Output the [x, y] coordinate of the center of the cell containing the given text.  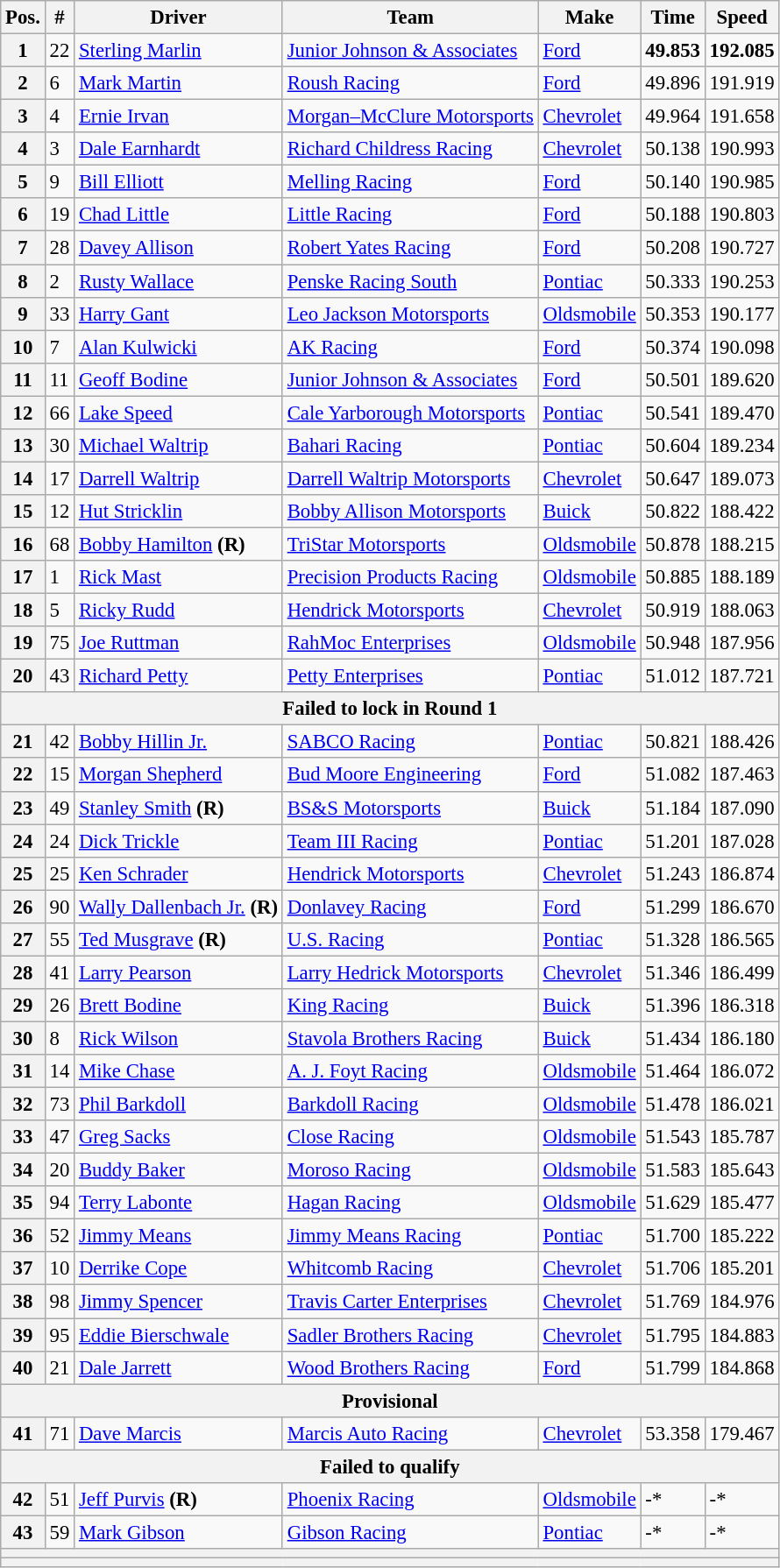
Ricky Rudd [179, 611]
Mike Chase [179, 1071]
18 [23, 611]
Sterling Marlin [179, 51]
Hagan Racing [410, 1203]
Darrell Waltrip [179, 478]
Close Racing [410, 1137]
185.201 [741, 1269]
Jeff Purvis (R) [179, 1500]
Dave Marcis [179, 1433]
187.721 [741, 676]
187.463 [741, 775]
Derrike Cope [179, 1269]
Petty Enterprises [410, 676]
Stavola Brothers Racing [410, 1038]
190.803 [741, 215]
51.201 [673, 841]
186.874 [741, 873]
50.188 [673, 215]
90 [60, 907]
Rusty Wallace [179, 281]
Larry Pearson [179, 972]
Team III Racing [410, 841]
Eddie Bierschwale [179, 1335]
13 [23, 446]
Speed [741, 18]
Dale Earnhardt [179, 149]
179.467 [741, 1433]
Ted Musgrave (R) [179, 940]
51.012 [673, 676]
Bobby Hamilton (R) [179, 544]
51.464 [673, 1071]
Jimmy Means Racing [410, 1236]
Marcis Auto Racing [410, 1433]
Little Racing [410, 215]
Penske Racing South [410, 281]
Lake Speed [179, 413]
TriStar Motorsports [410, 544]
50.138 [673, 149]
Chad Little [179, 215]
51.299 [673, 907]
50.647 [673, 478]
Stanley Smith (R) [179, 808]
Richard Childress Racing [410, 149]
51.184 [673, 808]
Rick Mast [179, 577]
49.964 [673, 117]
75 [60, 643]
23 [23, 808]
29 [23, 1006]
SABCO Racing [410, 742]
# [60, 18]
192.085 [741, 51]
49.853 [673, 51]
51.243 [673, 873]
51.706 [673, 1269]
51.700 [673, 1236]
Bud Moore Engineering [410, 775]
184.883 [741, 1335]
190.098 [741, 347]
Terry Labonte [179, 1203]
Moroso Racing [410, 1170]
Morgan–McClure Motorsports [410, 117]
Barkdoll Racing [410, 1105]
47 [60, 1137]
190.985 [741, 182]
Mark Gibson [179, 1532]
191.658 [741, 117]
186.180 [741, 1038]
51.629 [673, 1203]
190.727 [741, 248]
27 [23, 940]
188.215 [741, 544]
Travis Carter Enterprises [410, 1302]
51.795 [673, 1335]
94 [60, 1203]
Cale Yarborough Motorsports [410, 413]
51.346 [673, 972]
Bobby Hillin Jr. [179, 742]
31 [23, 1071]
Pos. [23, 18]
Bobby Allison Motorsports [410, 512]
Melling Racing [410, 182]
Jimmy Spencer [179, 1302]
186.021 [741, 1105]
37 [23, 1269]
36 [23, 1236]
U.S. Racing [410, 940]
A. J. Foyt Racing [410, 1071]
51.478 [673, 1105]
51.799 [673, 1367]
51.769 [673, 1302]
38 [23, 1302]
Dale Jarrett [179, 1367]
189.470 [741, 413]
71 [60, 1433]
Geoff Bodine [179, 379]
49 [60, 808]
50.885 [673, 577]
Wally Dallenbach Jr. (R) [179, 907]
RahMoc Enterprises [410, 643]
185.787 [741, 1137]
51.583 [673, 1170]
185.222 [741, 1236]
Rick Wilson [179, 1038]
50.353 [673, 314]
Morgan Shepherd [179, 775]
Brett Bodine [179, 1006]
Harry Gant [179, 314]
184.976 [741, 1302]
Larry Hedrick Motorsports [410, 972]
51 [60, 1500]
16 [23, 544]
Roush Racing [410, 83]
188.426 [741, 742]
Michael Waltrip [179, 446]
186.072 [741, 1071]
66 [60, 413]
187.090 [741, 808]
50.208 [673, 248]
59 [60, 1532]
49.896 [673, 83]
188.422 [741, 512]
51.082 [673, 775]
186.670 [741, 907]
190.993 [741, 149]
98 [60, 1302]
Phoenix Racing [410, 1500]
Phil Barkdoll [179, 1105]
184.868 [741, 1367]
Mark Martin [179, 83]
51.543 [673, 1137]
32 [23, 1105]
187.956 [741, 643]
Bahari Racing [410, 446]
King Racing [410, 1006]
Darrell Waltrip Motorsports [410, 478]
51.396 [673, 1006]
50.541 [673, 413]
50.821 [673, 742]
Dick Trickle [179, 841]
189.073 [741, 478]
51.328 [673, 940]
53.358 [673, 1433]
Failed to qualify [390, 1466]
Greg Sacks [179, 1137]
50.374 [673, 347]
50.822 [673, 512]
188.063 [741, 611]
Robert Yates Racing [410, 248]
50.501 [673, 379]
190.253 [741, 281]
Ken Schrader [179, 873]
Driver [179, 18]
34 [23, 1170]
Sadler Brothers Racing [410, 1335]
189.234 [741, 446]
Bill Elliott [179, 182]
68 [60, 544]
Failed to lock in Round 1 [390, 709]
Gibson Racing [410, 1532]
Jimmy Means [179, 1236]
185.477 [741, 1203]
189.620 [741, 379]
Donlavey Racing [410, 907]
188.189 [741, 577]
51.434 [673, 1038]
Ernie Irvan [179, 117]
95 [60, 1335]
Joe Ruttman [179, 643]
50.604 [673, 446]
185.643 [741, 1170]
Time [673, 18]
Make [589, 18]
190.177 [741, 314]
186.318 [741, 1006]
50.948 [673, 643]
186.565 [741, 940]
BS&S Motorsports [410, 808]
55 [60, 940]
39 [23, 1335]
187.028 [741, 841]
50.140 [673, 182]
AK Racing [410, 347]
191.919 [741, 83]
50.878 [673, 544]
40 [23, 1367]
35 [23, 1203]
Leo Jackson Motorsports [410, 314]
52 [60, 1236]
73 [60, 1105]
Team [410, 18]
Whitcomb Racing [410, 1269]
Richard Petty [179, 676]
Davey Allison [179, 248]
Precision Products Racing [410, 577]
50.333 [673, 281]
50.919 [673, 611]
Buddy Baker [179, 1170]
Alan Kulwicki [179, 347]
186.499 [741, 972]
Wood Brothers Racing [410, 1367]
Provisional [390, 1401]
Hut Stricklin [179, 512]
